From the cell containing the given text, extract its center point as [X, Y] coordinate. 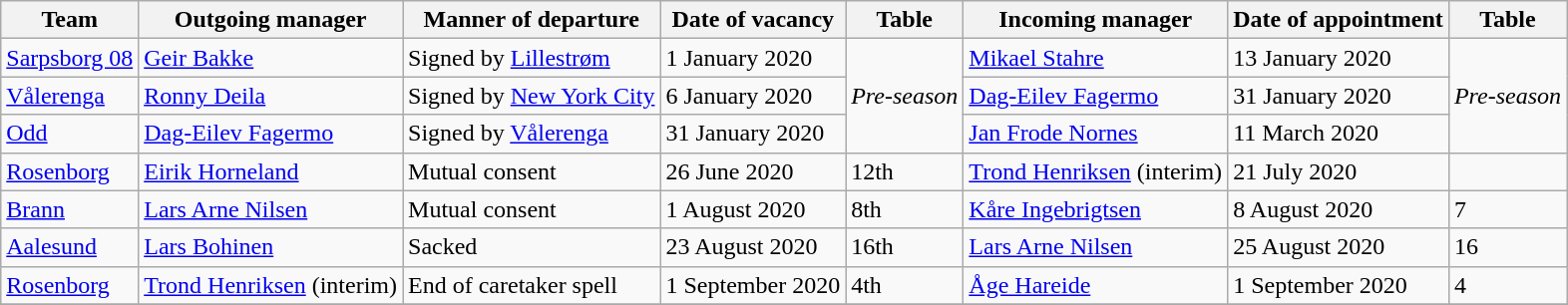
Ronny Deila [271, 96]
Incoming manager [1095, 20]
Sacked [532, 247]
Odd [70, 134]
Signed by Lillestrøm [532, 58]
6 January 2020 [753, 96]
Date of vacancy [753, 20]
Signed by Vålerenga [532, 134]
Sarpsborg 08 [70, 58]
Mikael Stahre [1095, 58]
8th [905, 209]
13 January 2020 [1339, 58]
Date of appointment [1339, 20]
7 [1507, 209]
23 August 2020 [753, 247]
1 August 2020 [753, 209]
End of caretaker spell [532, 285]
25 August 2020 [1339, 247]
Aalesund [70, 247]
Eirik Horneland [271, 171]
Åge Hareide [1095, 285]
Geir Bakke [271, 58]
4 [1507, 285]
12th [905, 171]
21 July 2020 [1339, 171]
11 March 2020 [1339, 134]
16 [1507, 247]
26 June 2020 [753, 171]
4th [905, 285]
Vålerenga [70, 96]
16th [905, 247]
Outgoing manager [271, 20]
Signed by New York City [532, 96]
Jan Frode Nornes [1095, 134]
Lars Bohinen [271, 247]
Team [70, 20]
Kåre Ingebrigtsen [1095, 209]
1 January 2020 [753, 58]
Manner of departure [532, 20]
Brann [70, 209]
8 August 2020 [1339, 209]
